Find where the given text appears and provide that cell's center as (X, Y) coordinate. 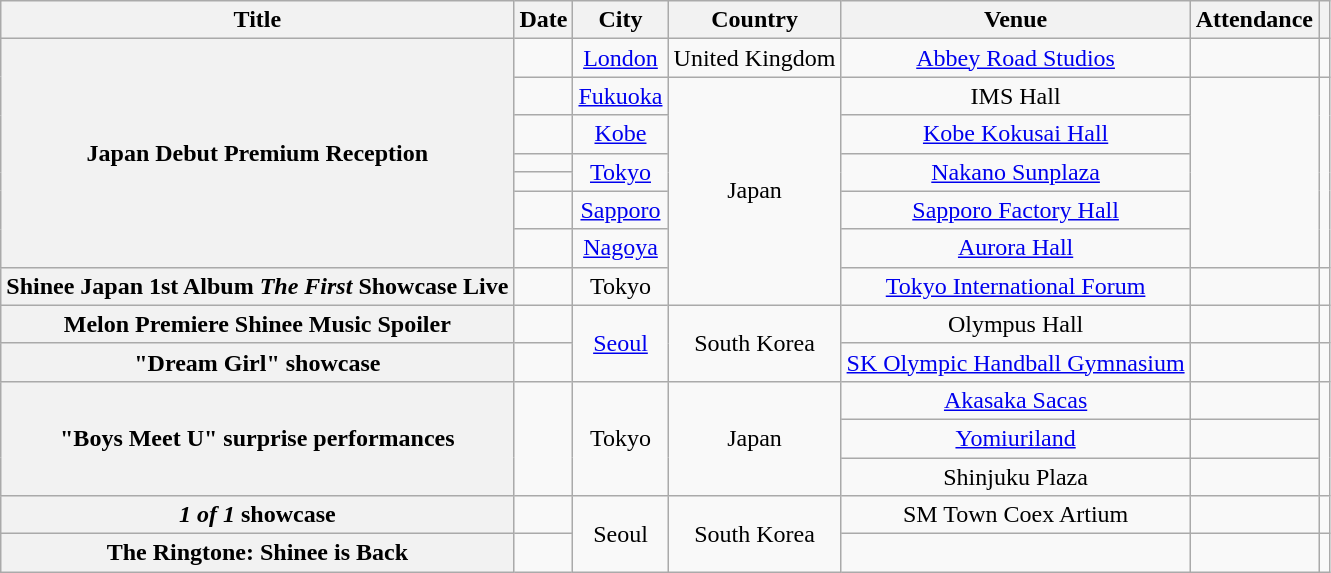
Country (754, 20)
Aurora Hall (1016, 248)
Fukuoka (620, 96)
Akasaka Sacas (1016, 400)
Attendance (1254, 20)
Shinee Japan 1st Album The First Showcase Live (258, 286)
SM Town Coex Artium (1016, 515)
Date (544, 20)
Yomiuriland (1016, 438)
City (620, 20)
IMS Hall (1016, 96)
United Kingdom (754, 58)
"Dream Girl" showcase (258, 362)
Tokyo International Forum (1016, 286)
SK Olympic Handball Gymnasium (1016, 362)
Abbey Road Studios (1016, 58)
Olympus Hall (1016, 324)
Melon Premiere Shinee Music Spoiler (258, 324)
Shinjuku Plaza (1016, 477)
Sapporo Factory Hall (1016, 210)
1 of 1 showcase (258, 515)
Kobe (620, 134)
Nagoya (620, 248)
Venue (1016, 20)
Japan Debut Premium Reception (258, 153)
Nakano Sunplaza (1016, 172)
Kobe Kokusai Hall (1016, 134)
The Ringtone: Shinee is Back (258, 553)
London (620, 58)
Sapporo (620, 210)
"Boys Meet U" surprise performances (258, 438)
Title (258, 20)
